Scan for the cell matching the given text and deliver its (X, Y) coordinate at center. 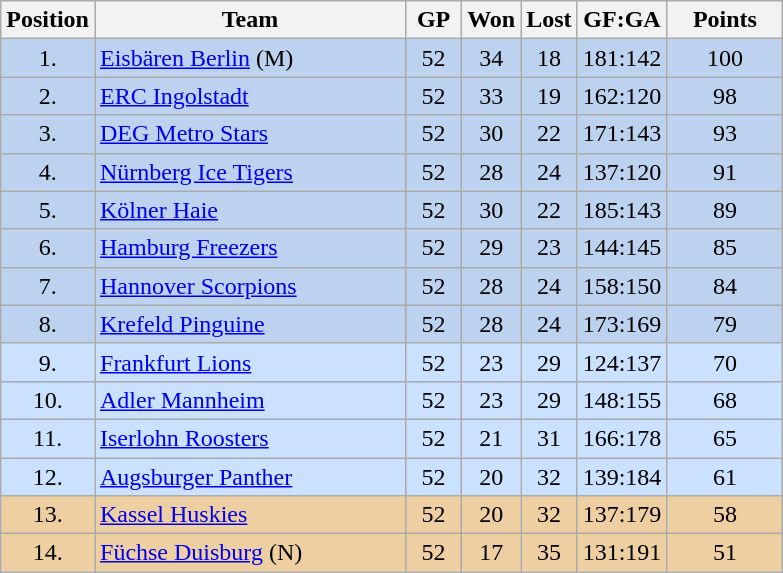
Augsburger Panther (250, 477)
4. (48, 172)
1. (48, 58)
17 (492, 553)
3. (48, 134)
10. (48, 400)
Lost (549, 20)
8. (48, 324)
158:150 (622, 286)
124:137 (622, 362)
181:142 (622, 58)
34 (492, 58)
11. (48, 438)
7. (48, 286)
Position (48, 20)
61 (725, 477)
12. (48, 477)
33 (492, 96)
79 (725, 324)
173:169 (622, 324)
GP (434, 20)
166:178 (622, 438)
51 (725, 553)
185:143 (622, 210)
131:191 (622, 553)
Kölner Haie (250, 210)
35 (549, 553)
65 (725, 438)
ERC Ingolstadt (250, 96)
91 (725, 172)
Won (492, 20)
2. (48, 96)
31 (549, 438)
139:184 (622, 477)
98 (725, 96)
21 (492, 438)
5. (48, 210)
Frankfurt Lions (250, 362)
137:120 (622, 172)
Iserlohn Roosters (250, 438)
19 (549, 96)
148:155 (622, 400)
89 (725, 210)
84 (725, 286)
93 (725, 134)
70 (725, 362)
137:179 (622, 515)
Krefeld Pinguine (250, 324)
9. (48, 362)
Nürnberg Ice Tigers (250, 172)
6. (48, 248)
Adler Mannheim (250, 400)
100 (725, 58)
Team (250, 20)
Eisbären Berlin (M) (250, 58)
Füchse Duisburg (N) (250, 553)
144:145 (622, 248)
85 (725, 248)
DEG Metro Stars (250, 134)
Kassel Huskies (250, 515)
14. (48, 553)
Hannover Scorpions (250, 286)
162:120 (622, 96)
Hamburg Freezers (250, 248)
58 (725, 515)
171:143 (622, 134)
13. (48, 515)
68 (725, 400)
Points (725, 20)
GF:GA (622, 20)
18 (549, 58)
